Extract the (X, Y) coordinate from the center of the cell holding the provided text.  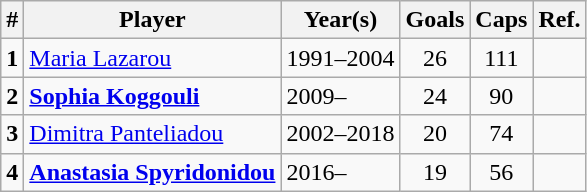
74 (502, 134)
2 (12, 96)
111 (502, 58)
20 (435, 134)
19 (435, 172)
3 (12, 134)
26 (435, 58)
1991–2004 (340, 58)
90 (502, 96)
1 (12, 58)
Sophia Koggouli (152, 96)
4 (12, 172)
Year(s) (340, 20)
Dimitra Panteliadou (152, 134)
24 (435, 96)
2009– (340, 96)
Caps (502, 20)
Ref. (560, 20)
Anastasia Spyridonidou (152, 172)
56 (502, 172)
2016– (340, 172)
# (12, 20)
Goals (435, 20)
Maria Lazarou (152, 58)
2002–2018 (340, 134)
Player (152, 20)
